Capture the cell that displays the provided text and extract its [x, y] central coordinate. 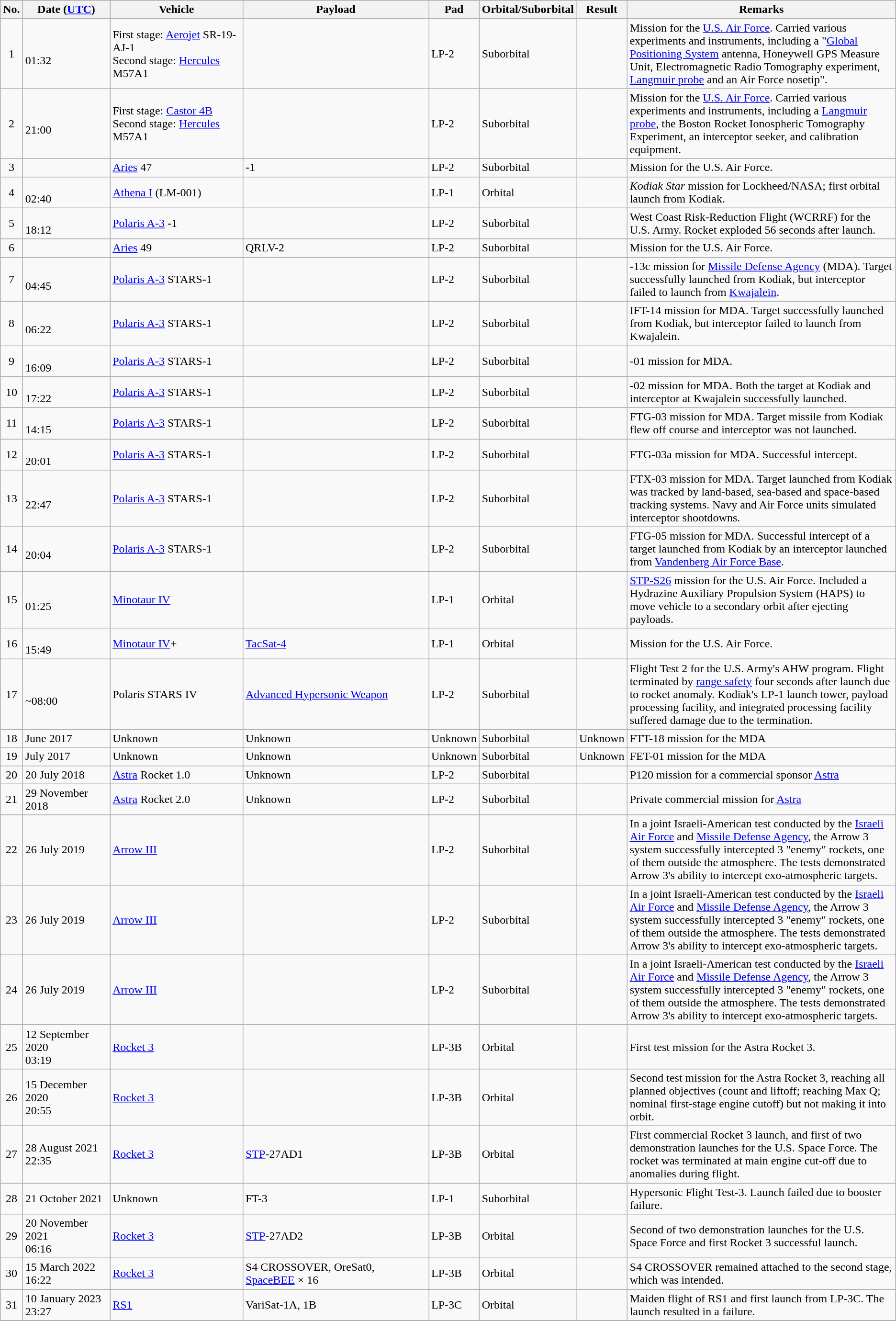
22:47 [66, 499]
Astra Rocket 2.0 [177, 800]
20 November 202106:16 [66, 1236]
10 [11, 392]
17:22 [66, 392]
Aries 49 [177, 248]
West Coast Risk-Reduction Flight (WCRRF) for the U.S. Army. Rocket exploded 56 seconds after launch. [761, 223]
Hypersonic Flight Test-3. Launch failed due to booster failure. [761, 1198]
04:45 [66, 279]
First stage: Aerojet SR-19-AJ-1Second stage: Hercules M57A1 [177, 54]
15:49 [66, 644]
First test mission for the Astra Rocket 3. [761, 1047]
-13c mission for Missile Defense Agency (MDA). Target successfully launched from Kodiak, but interceptor failed to launch from Kwajalein. [761, 279]
16 [11, 644]
15 March 202216:22 [66, 1274]
12 [11, 454]
30 [11, 1274]
QRLV-2 [336, 248]
Pad [454, 10]
19 [11, 756]
18 [11, 738]
P120 mission for a commercial sponsor Astra [761, 775]
21 [11, 800]
20:04 [66, 549]
First stage: Castor 4BSecond stage: Hercules M57A1 [177, 124]
Date (UTC) [66, 10]
Remarks [761, 10]
RS1 [177, 1305]
STP-27AD1 [336, 1154]
Payload [336, 10]
01:32 [66, 54]
Maiden flight of RS1 and first launch from LP-3C. The launch resulted in a failure. [761, 1305]
7 [11, 279]
2 [11, 124]
8 [11, 323]
July 2017 [66, 756]
Aries 47 [177, 168]
13 [11, 499]
31 [11, 1305]
02:40 [66, 192]
Astra Rocket 1.0 [177, 775]
29 November 2018 [66, 800]
26 [11, 1097]
17 [11, 694]
20 July 2018 [66, 775]
Kodiak Star mission for Lockheed/NASA; first orbital launch from Kodiak. [761, 192]
FT-3 [336, 1198]
LP-3C [454, 1305]
Orbital/Suborbital [527, 10]
15 [11, 599]
FTG-03a mission for MDA. Successful intercept. [761, 454]
-01 mission for MDA. [761, 361]
28 August 202122:35 [66, 1154]
Athena I (LM-001) [177, 192]
01:25 [66, 599]
~08:00 [66, 694]
Polaris A-3 -1 [177, 223]
Minotaur IV [177, 599]
29 [11, 1236]
FET-01 mission for the MDA [761, 756]
1 [11, 54]
Advanced Hypersonic Weapon [336, 694]
21 October 2021 [66, 1198]
Vehicle [177, 10]
VariSat-1A, 1B [336, 1305]
Second of two demonstration launches for the U.S. Space Force and first Rocket 3 successful launch. [761, 1236]
11 [11, 423]
FTT-18 mission for the MDA [761, 738]
Result [602, 10]
16:09 [66, 361]
No. [11, 10]
4 [11, 192]
S4 CROSSOVER remained attached to the second stage, which was intended. [761, 1274]
3 [11, 168]
FTG-05 mission for MDA. Successful intercept of a target launched from Kodiak by an interceptor launched from Vandenberg Air Force Base. [761, 549]
14 [11, 549]
Minotaur IV+ [177, 644]
25 [11, 1047]
12 September 202003:19 [66, 1047]
27 [11, 1154]
Polaris STARS IV [177, 694]
5 [11, 223]
Private commercial mission for Astra [761, 800]
20 [11, 775]
21:00 [66, 124]
10 January 202323:27 [66, 1305]
24 [11, 990]
23 [11, 920]
STP-27AD2 [336, 1236]
-02 mission for MDA. Both the target at Kodiak and interceptor at Kwajalein successfully launched. [761, 392]
15 December 202020:55 [66, 1097]
06:22 [66, 323]
6 [11, 248]
18:12 [66, 223]
28 [11, 1198]
22 [11, 850]
9 [11, 361]
FTG-03 mission for MDA. Target missile from Kodiak flew off course and interceptor was not launched. [761, 423]
-1 [336, 168]
TacSat-4 [336, 644]
20:01 [66, 454]
S4 CROSSOVER, OreSat0, SpaceBEE × 16 [336, 1274]
14:15 [66, 423]
June 2017 [66, 738]
IFT-14 mission for MDA. Target successfully launched from Kodiak, but interceptor failed to launch from Kwajalein. [761, 323]
